Return [x, y] of the center of cell containing provided text 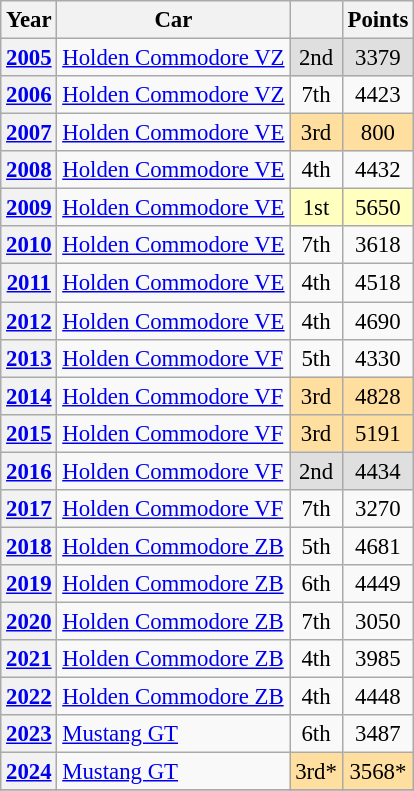
3379 [378, 58]
2014 [29, 396]
3487 [378, 734]
2008 [29, 170]
2017 [29, 509]
2005 [29, 58]
2018 [29, 546]
4828 [378, 396]
2007 [29, 133]
800 [378, 133]
4681 [378, 546]
3270 [378, 509]
4434 [378, 471]
5191 [378, 433]
Car [174, 20]
2013 [29, 358]
2023 [29, 734]
2020 [29, 621]
2024 [29, 772]
4449 [378, 584]
5650 [378, 208]
4423 [378, 95]
3985 [378, 659]
3618 [378, 245]
2010 [29, 245]
4432 [378, 170]
2016 [29, 471]
2009 [29, 208]
Points [378, 20]
4448 [378, 697]
4518 [378, 283]
2019 [29, 584]
2011 [29, 283]
Year [29, 20]
2015 [29, 433]
3568* [378, 772]
4330 [378, 358]
4690 [378, 321]
2006 [29, 95]
3rd* [316, 772]
1st [316, 208]
2021 [29, 659]
3050 [378, 621]
2012 [29, 321]
2022 [29, 697]
